For the text-containing cell, return its midpoint in [X, Y] coordinate format. 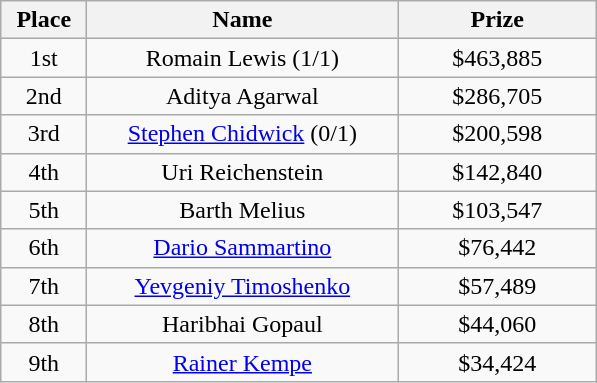
$34,424 [498, 362]
8th [44, 324]
2nd [44, 96]
Yevgeniy Timoshenko [242, 286]
9th [44, 362]
$142,840 [498, 172]
$463,885 [498, 58]
3rd [44, 134]
Dario Sammartino [242, 248]
7th [44, 286]
$44,060 [498, 324]
Aditya Agarwal [242, 96]
Barth Melius [242, 210]
$57,489 [498, 286]
Haribhai Gopaul [242, 324]
Prize [498, 20]
Stephen Chidwick (0/1) [242, 134]
$76,442 [498, 248]
Uri Reichenstein [242, 172]
$200,598 [498, 134]
5th [44, 210]
4th [44, 172]
Place [44, 20]
1st [44, 58]
Name [242, 20]
Rainer Kempe [242, 362]
Romain Lewis (1/1) [242, 58]
6th [44, 248]
$286,705 [498, 96]
$103,547 [498, 210]
